Search for the cell housing the specified text and yield its (X, Y) center coordinate. 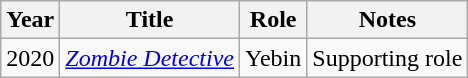
Title (150, 20)
Zombie Detective (150, 58)
Yebin (272, 58)
2020 (30, 58)
Role (272, 20)
Year (30, 20)
Notes (388, 20)
Supporting role (388, 58)
